Return the (X, Y) coordinate for the center point of the cell that contains the specified text.  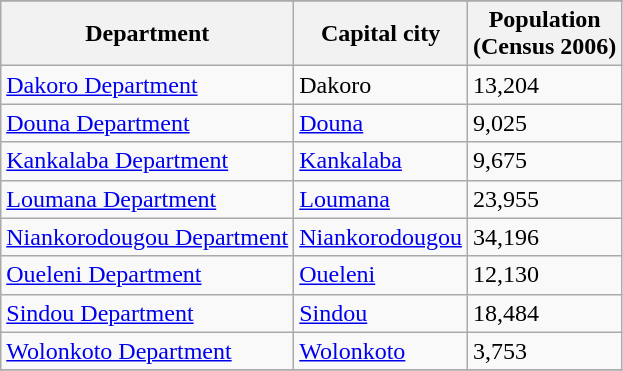
Oueleni Department (148, 275)
Loumana Department (148, 199)
Wolonkoto Department (148, 351)
Loumana (381, 199)
Dakoro (381, 85)
34,196 (544, 237)
Sindou Department (148, 313)
9,675 (544, 161)
Dakoro Department (148, 85)
Department (148, 34)
Kankalaba Department (148, 161)
13,204 (544, 85)
Douna Department (148, 123)
3,753 (544, 351)
Capital city (381, 34)
18,484 (544, 313)
Niankorodougou Department (148, 237)
Population (Census 2006) (544, 34)
9,025 (544, 123)
Niankorodougou (381, 237)
Kankalaba (381, 161)
Oueleni (381, 275)
12,130 (544, 275)
Wolonkoto (381, 351)
23,955 (544, 199)
Douna (381, 123)
Sindou (381, 313)
